For the text-containing cell, return its midpoint in (x, y) coordinate format. 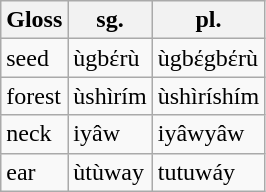
pl. (208, 20)
iyâwyâw (208, 134)
sg. (110, 20)
tutuwáy (208, 172)
ùgbέgbέrù (208, 58)
neck (34, 134)
seed (34, 58)
Gloss (34, 20)
ùshìrím (110, 96)
forest (34, 96)
ear (34, 172)
ùtùway (110, 172)
ùgbέrù (110, 58)
ùshìríshím (208, 96)
iyâw (110, 134)
